Determine the [X, Y] coordinate at the center of the cell enclosing the given text.  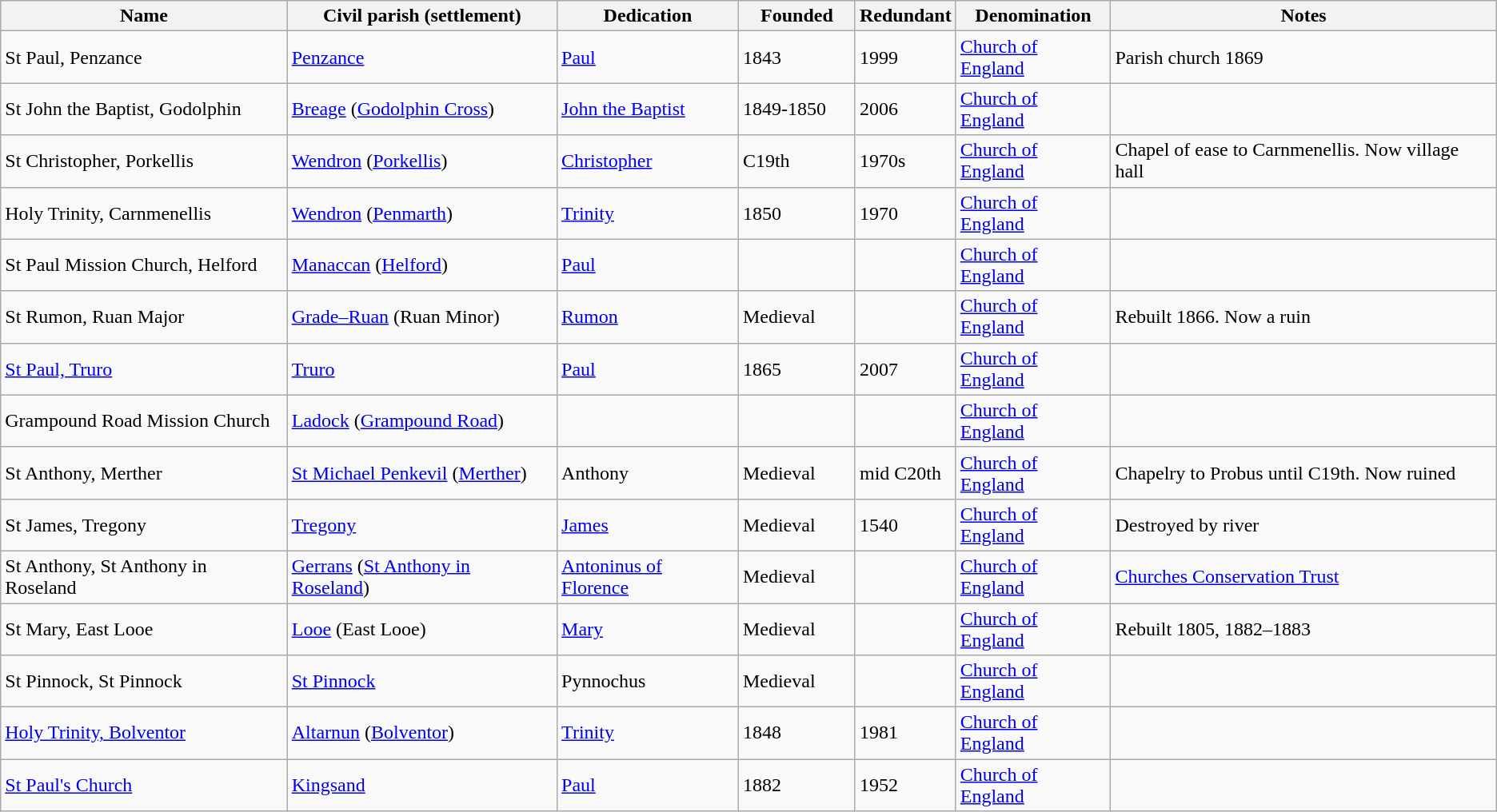
St Paul, Truro [144, 369]
Ladock (Grampound Road) [422, 420]
James [648, 524]
Penzance [422, 58]
Churches Conservation Trust [1303, 577]
Parish church 1869 [1303, 58]
Breage (Godolphin Cross) [422, 109]
Redundant [905, 16]
1970 [905, 213]
1882 [796, 785]
Gerrans (St Anthony in Roseland) [422, 577]
Tregony [422, 524]
Name [144, 16]
St Paul, Penzance [144, 58]
Destroyed by river [1303, 524]
Mary [648, 628]
1999 [905, 58]
Rebuilt 1866. Now a ruin [1303, 316]
Manaccan (Helford) [422, 265]
C19th [796, 161]
Notes [1303, 16]
St Pinnock [422, 681]
St Anthony, Merther [144, 473]
Grade–Ruan (Ruan Minor) [422, 316]
Chapel of ease to Carnmenellis. Now village hall [1303, 161]
Rumon [648, 316]
Truro [422, 369]
1981 [905, 734]
Dedication [648, 16]
Christopher [648, 161]
1848 [796, 734]
Wendron (Penmarth) [422, 213]
Altarnun (Bolventor) [422, 734]
1970s [905, 161]
Civil parish (settlement) [422, 16]
mid C20th [905, 473]
Founded [796, 16]
1843 [796, 58]
1540 [905, 524]
2007 [905, 369]
1850 [796, 213]
St Christopher, Porkellis [144, 161]
St Anthony, St Anthony in Roseland [144, 577]
2006 [905, 109]
Looe (East Looe) [422, 628]
St Paul's Church [144, 785]
Antoninus of Florence [648, 577]
Rebuilt 1805, 1882–1883 [1303, 628]
St John the Baptist, Godolphin [144, 109]
Wendron (Porkellis) [422, 161]
St James, Tregony [144, 524]
Chapelry to Probus until C19th. Now ruined [1303, 473]
Grampound Road Mission Church [144, 420]
Pynnochus [648, 681]
Denomination [1033, 16]
1865 [796, 369]
St Paul Mission Church, Helford [144, 265]
St Mary, East Looe [144, 628]
Kingsand [422, 785]
St Rumon, Ruan Major [144, 316]
Anthony [648, 473]
1849-1850 [796, 109]
Holy Trinity, Bolventor [144, 734]
Holy Trinity, Carnmenellis [144, 213]
St Pinnock, St Pinnock [144, 681]
St Michael Penkevil (Merther) [422, 473]
John the Baptist [648, 109]
1952 [905, 785]
